Provide the [x, y] coordinate of the cell's center where the given text is located.  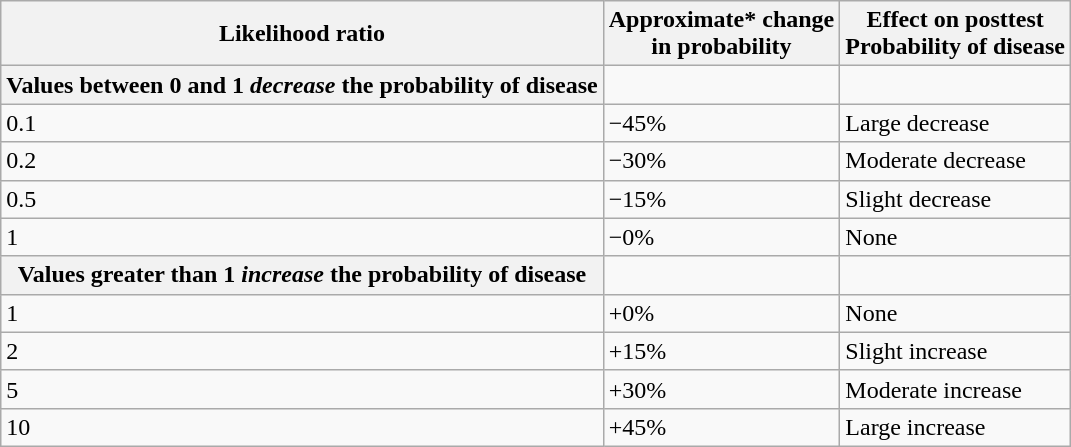
Large decrease [956, 123]
Moderate increase [956, 389]
−0% [722, 237]
Values between 0 and 1 decrease the probability of disease [302, 85]
0.2 [302, 161]
Approximate* changein probability [722, 34]
Effect on posttestProbability of disease [956, 34]
2 [302, 351]
+45% [722, 427]
−15% [722, 199]
+0% [722, 313]
0.1 [302, 123]
Likelihood ratio [302, 34]
Slight decrease [956, 199]
Values greater than 1 increase the probability of disease [302, 275]
+30% [722, 389]
0.5 [302, 199]
Moderate decrease [956, 161]
5 [302, 389]
Slight increase [956, 351]
Large increase [956, 427]
−30% [722, 161]
−45% [722, 123]
+15% [722, 351]
10 [302, 427]
